Return [X, Y] of the center of cell containing provided text 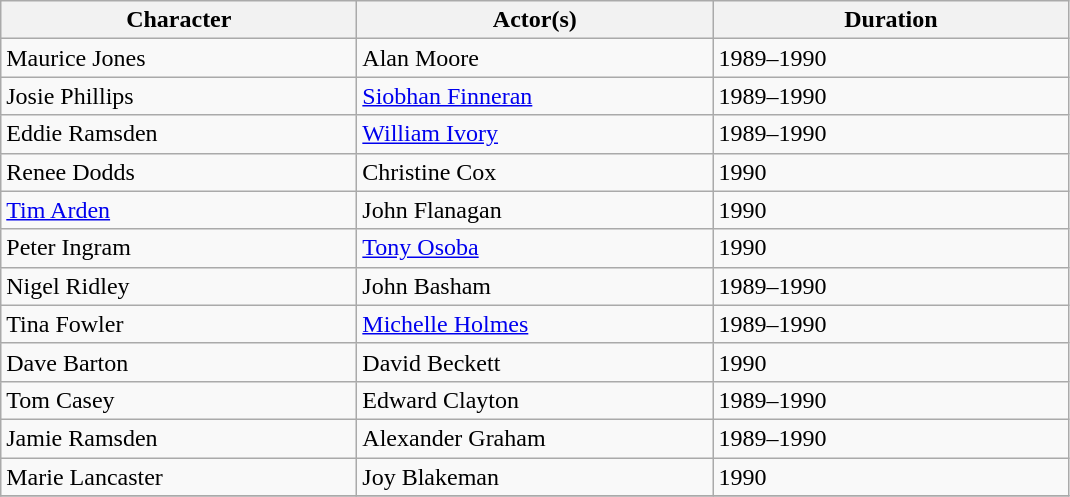
William Ivory [535, 134]
John Basham [535, 286]
Duration [891, 20]
Nigel Ridley [179, 286]
David Beckett [535, 362]
John Flanagan [535, 210]
Tony Osoba [535, 248]
Michelle Holmes [535, 324]
Maurice Jones [179, 58]
Marie Lancaster [179, 477]
Tom Casey [179, 400]
Christine Cox [535, 172]
Dave Barton [179, 362]
Renee Dodds [179, 172]
Jamie Ramsden [179, 438]
Joy Blakeman [535, 477]
Character [179, 20]
Alexander Graham [535, 438]
Peter Ingram [179, 248]
Edward Clayton [535, 400]
Alan Moore [535, 58]
Actor(s) [535, 20]
Tina Fowler [179, 324]
Siobhan Finneran [535, 96]
Josie Phillips [179, 96]
Tim Arden [179, 210]
Eddie Ramsden [179, 134]
